Identify which cell holds the provided text, then report its [X, Y] central coordinate. 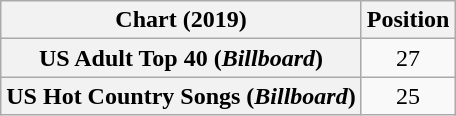
Position [408, 20]
Chart (2019) [181, 20]
27 [408, 58]
US Hot Country Songs (Billboard) [181, 96]
25 [408, 96]
US Adult Top 40 (Billboard) [181, 58]
